Return (X, Y) of the center of cell containing provided text 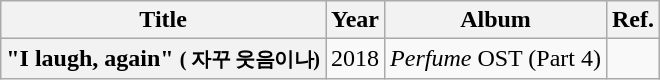
Album (496, 20)
Year (356, 20)
Title (164, 20)
2018 (356, 59)
Ref. (632, 20)
Perfume OST (Part 4) (496, 59)
"I laugh, again" ( 자꾸 웃음이나) (164, 59)
